Provide the (x, y) coordinate of the cell's center where the given text is located.  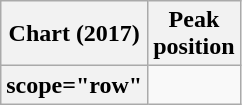
Peakposition (194, 34)
Chart (2017) (74, 34)
scope="row" (74, 85)
